Extract the [x, y] coordinate from the center of the cell holding the provided text.  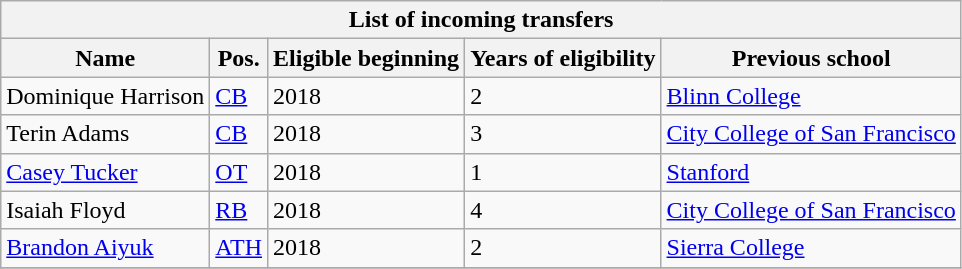
Eligible beginning [366, 58]
4 [563, 210]
Sierra College [811, 248]
1 [563, 172]
List of incoming transfers [482, 20]
Blinn College [811, 96]
Pos. [239, 58]
Previous school [811, 58]
RB [239, 210]
Terin Adams [106, 134]
Brandon Aiyuk [106, 248]
Name [106, 58]
OT [239, 172]
Casey Tucker [106, 172]
Dominique Harrison [106, 96]
3 [563, 134]
ATH [239, 248]
Stanford [811, 172]
Isaiah Floyd [106, 210]
Years of eligibility [563, 58]
